Search for the cell housing the specified text and yield its (x, y) center coordinate. 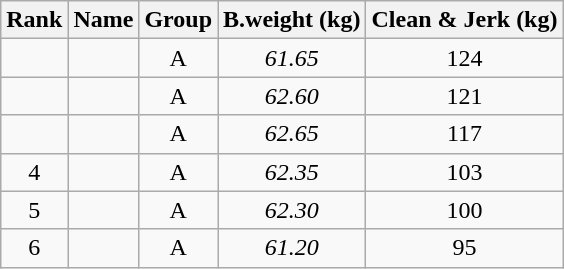
62.30 (292, 210)
121 (464, 96)
Group (178, 20)
62.60 (292, 96)
62.35 (292, 172)
100 (464, 210)
6 (34, 248)
62.65 (292, 134)
Rank (34, 20)
Name (104, 20)
5 (34, 210)
4 (34, 172)
61.65 (292, 58)
95 (464, 248)
61.20 (292, 248)
B.weight (kg) (292, 20)
103 (464, 172)
117 (464, 134)
124 (464, 58)
Clean & Jerk (kg) (464, 20)
